Output the (X, Y) coordinate of the center of the cell containing the given text.  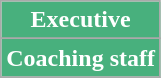
Executive (81, 20)
Coaching staff (81, 58)
